For the text-containing cell, return its midpoint in [x, y] coordinate format. 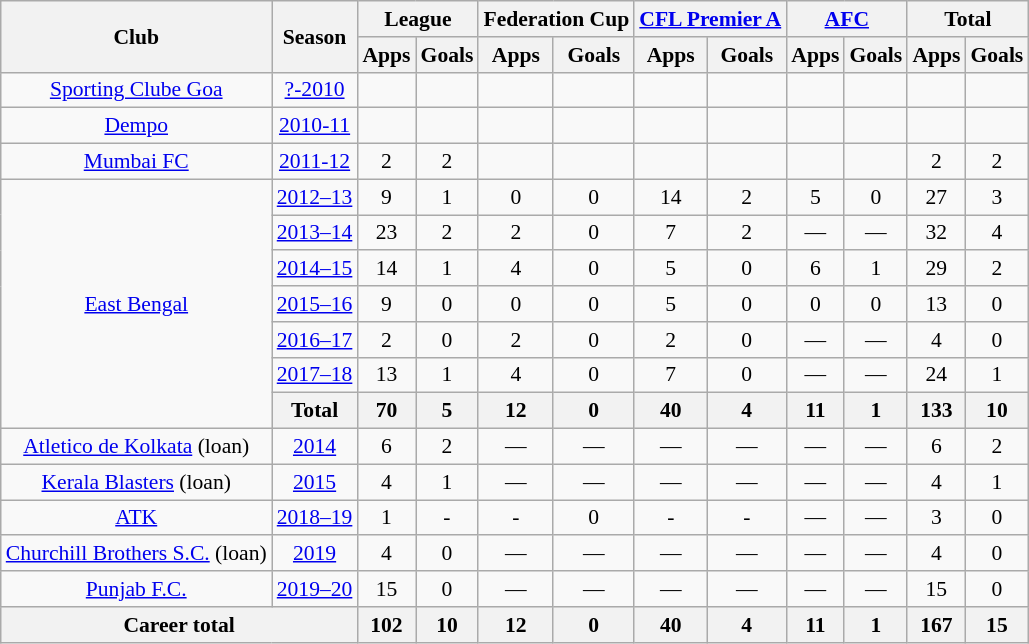
Kerala Blasters (loan) [136, 482]
102 [386, 625]
League [418, 19]
32 [936, 233]
2018–19 [315, 518]
2014–15 [315, 269]
23 [386, 233]
?-2010 [315, 90]
Atletico de Kolkata (loan) [136, 447]
2014 [315, 447]
2011-12 [315, 162]
2019–20 [315, 589]
2017–18 [315, 375]
AFC [846, 19]
Federation Cup [556, 19]
2012–13 [315, 197]
Dempo [136, 126]
Club [136, 36]
24 [936, 375]
2010-11 [315, 126]
Career total [180, 625]
Churchill Brothers S.C. (loan) [136, 554]
27 [936, 197]
29 [936, 269]
ATK [136, 518]
2015 [315, 482]
133 [936, 411]
Mumbai FC [136, 162]
2015–16 [315, 304]
East Bengal [136, 304]
Sporting Clube Goa [136, 90]
Punjab F.C. [136, 589]
2013–14 [315, 233]
70 [386, 411]
167 [936, 625]
CFL Premier A [710, 19]
Season [315, 36]
2019 [315, 554]
2016–17 [315, 340]
